Identify which cell holds the provided text, then report its (X, Y) central coordinate. 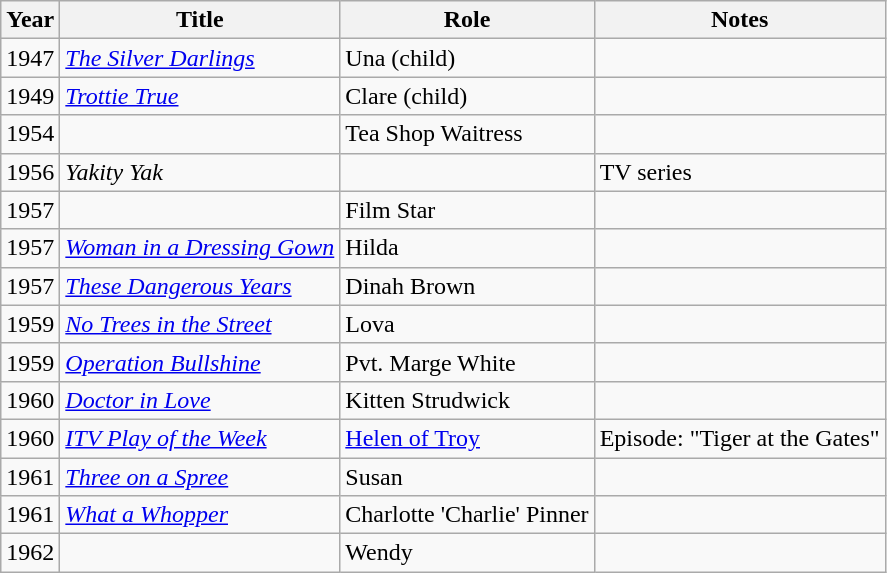
1956 (30, 172)
Pvt. Marge White (467, 362)
1962 (30, 553)
Year (30, 20)
No Trees in the Street (200, 324)
Title (200, 20)
Charlotte 'Charlie' Pinner (467, 515)
Yakity Yak (200, 172)
Clare (child) (467, 96)
Susan (467, 477)
Tea Shop Waitress (467, 134)
Lova (467, 324)
1949 (30, 96)
Una (child) (467, 58)
These Dangerous Years (200, 286)
Doctor in Love (200, 400)
Kitten Strudwick (467, 400)
1954 (30, 134)
Three on a Spree (200, 477)
Operation Bullshine (200, 362)
Hilda (467, 248)
TV series (740, 172)
Film Star (467, 210)
Helen of Troy (467, 438)
Woman in a Dressing Gown (200, 248)
Trottie True (200, 96)
ITV Play of the Week (200, 438)
Wendy (467, 553)
The Silver Darlings (200, 58)
What a Whopper (200, 515)
1947 (30, 58)
Notes (740, 20)
Role (467, 20)
Episode: "Tiger at the Gates" (740, 438)
Dinah Brown (467, 286)
